Determine the (X, Y) coordinate at the center of the cell enclosing the given text.  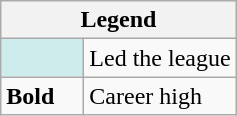
Career high (160, 96)
Bold (42, 96)
Legend (118, 20)
Led the league (160, 58)
